Detect which cell encompasses the target text, then output its [x, y] center coordinate. 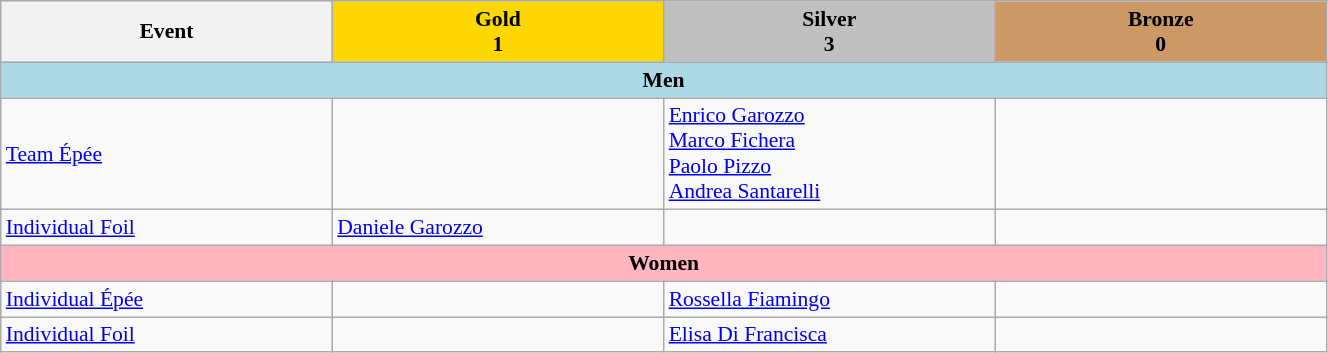
Silver3 [830, 32]
Men [664, 80]
Team Épée [166, 154]
Individual Épée [166, 299]
Women [664, 264]
Rossella Fiamingo [830, 299]
Event [166, 32]
Daniele Garozzo [498, 228]
Bronze0 [1160, 32]
Enrico GarozzoMarco FicheraPaolo PizzoAndrea Santarelli [830, 154]
Gold1 [498, 32]
Elisa Di Francisca [830, 335]
